Pinpoint the cell where the given text exists, returning its (X, Y) midpoint coordinate. 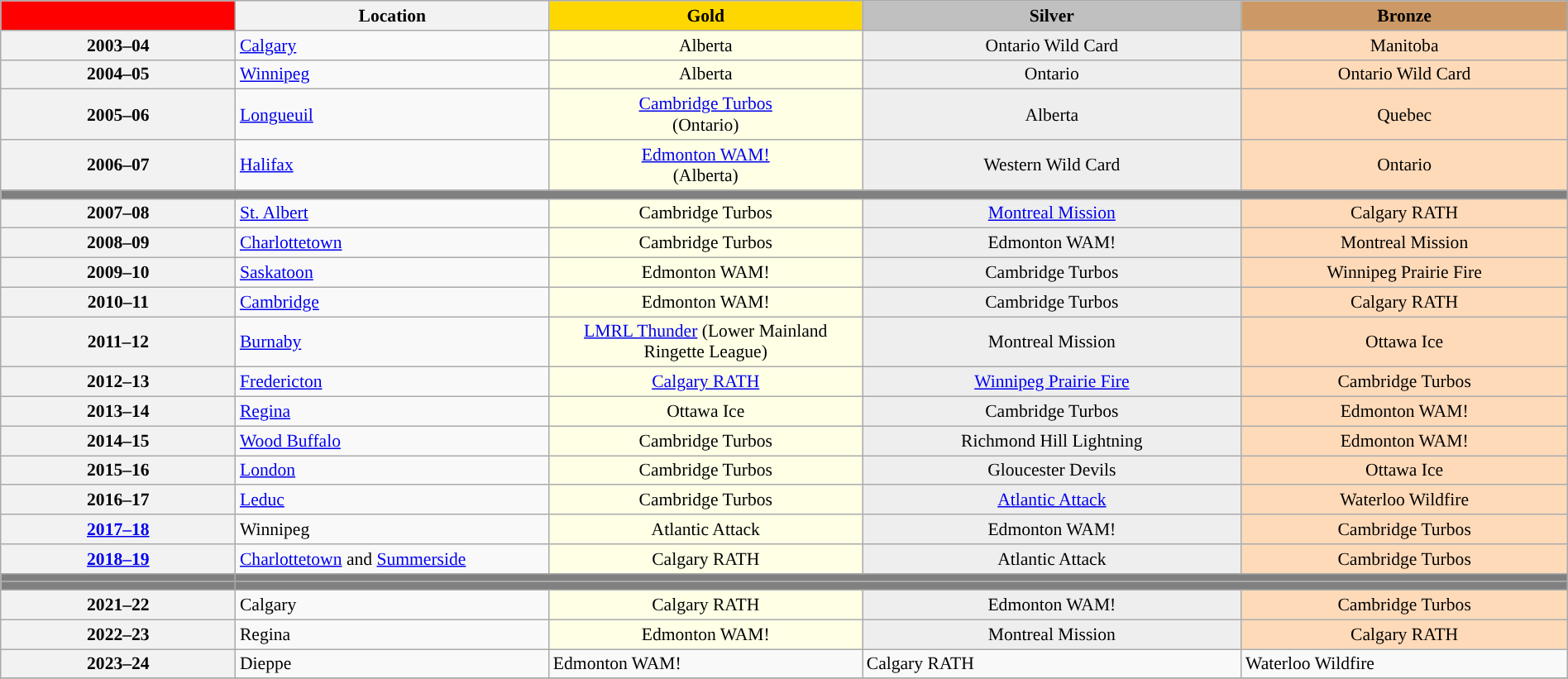
2009–10 (118, 273)
2018–19 (118, 559)
Gloucester Devils (1052, 471)
Wood Buffalo (392, 441)
Longueuil (392, 114)
Manitoba (1404, 45)
2004–05 (118, 74)
2021–22 (118, 605)
2006–07 (118, 165)
2003–04 (118, 45)
Halifax (392, 165)
Richmond Hill Lightning (1052, 441)
Gold (706, 16)
LMRL Thunder (Lower Mainland Ringette League) (706, 342)
2015–16 (118, 471)
Quebec (1404, 114)
2007–08 (118, 213)
Fredericton (392, 382)
2011–12 (118, 342)
Location (392, 16)
2008–09 (118, 243)
Dieppe (392, 664)
2014–15 (118, 441)
Cambridge (392, 302)
2023–24 (118, 664)
Charlottetown (392, 243)
2012–13 (118, 382)
St. Albert (392, 213)
Edmonton WAM!(Alberta) (706, 165)
Bronze (1404, 16)
2010–11 (118, 302)
Saskatoon (392, 273)
Cambridge Turbos(Ontario) (706, 114)
2016–17 (118, 500)
Silver (1052, 16)
2005–06 (118, 114)
London (392, 471)
Burnaby (392, 342)
2013–14 (118, 412)
Charlottetown and Summerside (392, 559)
2022–23 (118, 634)
Western Wild Card (1052, 165)
Leduc (392, 500)
2017–18 (118, 529)
